Return the (X, Y) coordinate for the center point of the cell that contains the specified text.  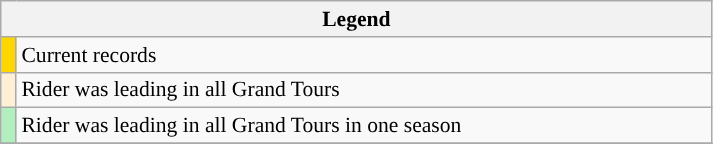
Legend (356, 19)
Current records (364, 55)
Rider was leading in all Grand Tours (364, 90)
Rider was leading in all Grand Tours in one season (364, 126)
